Return (x, y) of the center of cell containing provided text 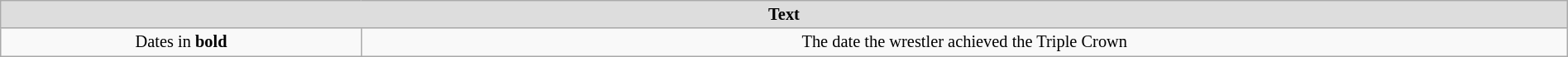
Dates in bold (181, 42)
Text (784, 14)
The date the wrestler achieved the Triple Crown (964, 42)
